Scan for the cell matching the given text and deliver its (X, Y) coordinate at center. 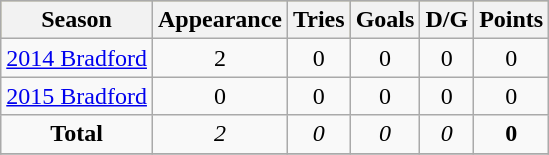
Points (512, 20)
2015 Bradford (77, 96)
2014 Bradford (77, 58)
Total (77, 134)
D/G (447, 20)
Appearance (220, 20)
Tries (320, 20)
Goals (385, 20)
Season (77, 20)
